Determine the (X, Y) coordinate at the center of the cell enclosing the given text.  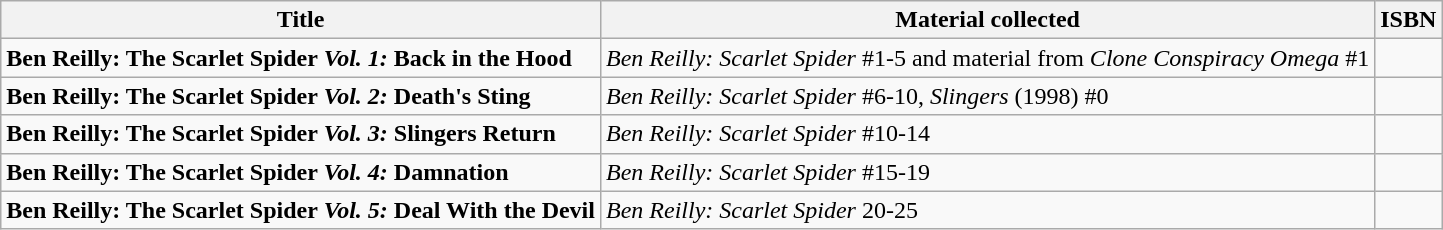
Ben Reilly: Scarlet Spider #1-5 and material from Clone Conspiracy Omega #1 (987, 58)
Ben Reilly: Scarlet Spider #6-10, Slingers (1998) #0 (987, 96)
Ben Reilly: The Scarlet Spider Vol. 3: Slingers Return (301, 134)
Title (301, 20)
ISBN (1408, 20)
Material collected (987, 20)
Ben Reilly: The Scarlet Spider Vol. 5: Deal With the Devil (301, 210)
Ben Reilly: Scarlet Spider 20-25 (987, 210)
Ben Reilly: The Scarlet Spider Vol. 1: Back in the Hood (301, 58)
Ben Reilly: Scarlet Spider #15-19 (987, 172)
Ben Reilly: The Scarlet Spider Vol. 2: Death's Sting (301, 96)
Ben Reilly: The Scarlet Spider Vol. 4: Damnation (301, 172)
Ben Reilly: Scarlet Spider #10-14 (987, 134)
